Detect which cell encompasses the target text, then output its [x, y] center coordinate. 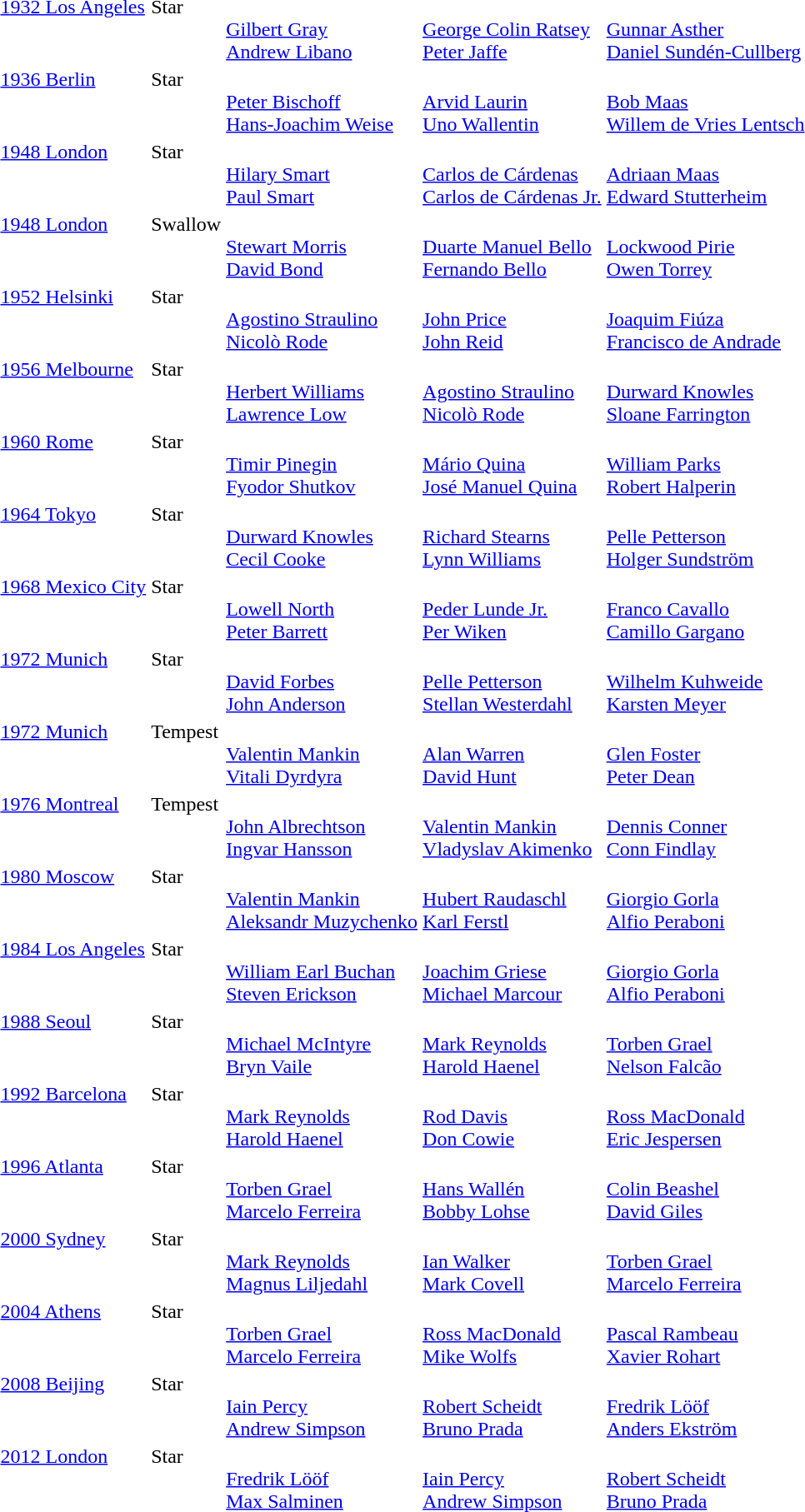
Iain PercyAndrew Simpson [322, 1406]
Hans WallénBobby Lohse [512, 1189]
Duarte Manuel BelloFernando Bello [512, 247]
Mark ReynoldsMagnus Liljedahl [322, 1261]
Hilary SmartPaul Smart [322, 174]
Peder Lunde Jr.Per Wiken [512, 609]
Alan WarrenDavid Hunt [512, 754]
Peter BischoffHans-Joachim Weise [322, 102]
Robert ScheidtBruno Prada [512, 1406]
Stewart MorrisDavid Bond [322, 247]
Michael McIntyreBryn Vaile [322, 1044]
Valentin MankinVladyslav Akimenko [512, 826]
Herbert WilliamsLawrence Low [322, 392]
Durward KnowlesCecil Cooke [322, 536]
Timir PineginFyodor Shutkov [322, 464]
Mário QuinaJosé Manuel Quina [512, 464]
Carlos de CárdenasCarlos de Cárdenas Jr. [512, 174]
Lowell NorthPeter Barrett [322, 609]
Ian WalkerMark Covell [512, 1261]
Pelle PettersonStellan Westerdahl [512, 681]
Arvid LaurinUno Wallentin [512, 102]
Richard StearnsLynn Williams [512, 536]
Swallow [187, 247]
Hubert RaudaschlKarl Ferstl [512, 899]
Ross MacDonaldMike Wolfs [512, 1334]
Joachim GrieseMichael Marcour [512, 971]
David ForbesJohn Anderson [322, 681]
William Earl BuchanSteven Erickson [322, 971]
Valentin MankinVitali Dyrdyra [322, 754]
Valentin MankinAleksandr Muzychenko [322, 899]
John AlbrechtsonIngvar Hansson [322, 826]
Rod DavisDon Cowie [512, 1116]
John PriceJohn Reid [512, 319]
